Search for the cell housing the specified text and yield its (X, Y) center coordinate. 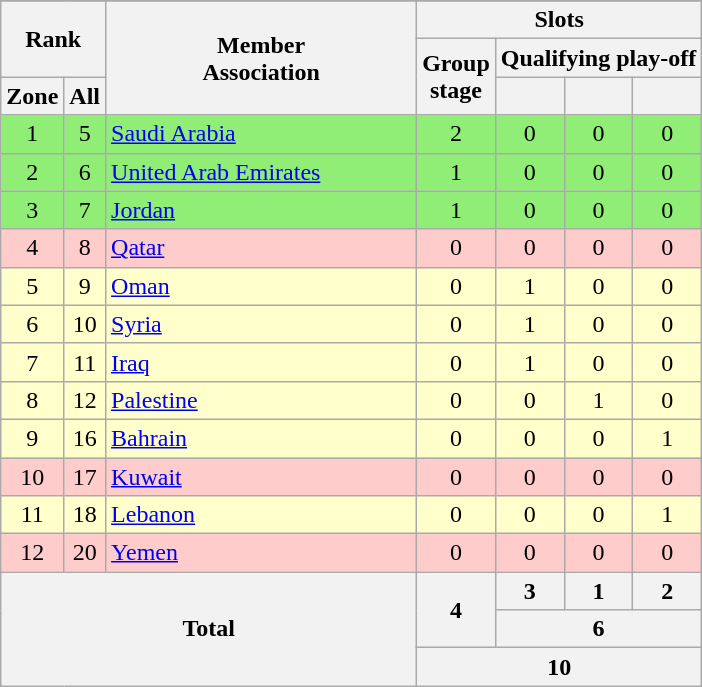
Kuwait (262, 477)
Iraq (262, 362)
17 (85, 477)
Bahrain (262, 438)
Zone (32, 96)
16 (85, 438)
Palestine (262, 400)
Syria (262, 324)
All (85, 96)
Jordan (262, 210)
20 (85, 553)
Yemen (262, 553)
United Arab Emirates (262, 172)
Slots (560, 20)
Groupstage (456, 77)
Total (209, 629)
Qatar (262, 248)
Rank (54, 39)
18 (85, 515)
MemberAssociation (262, 58)
Qualifying play-off (598, 58)
Oman (262, 286)
Saudi Arabia (262, 134)
Lebanon (262, 515)
